Detect which cell encompasses the target text, then output its [X, Y] center coordinate. 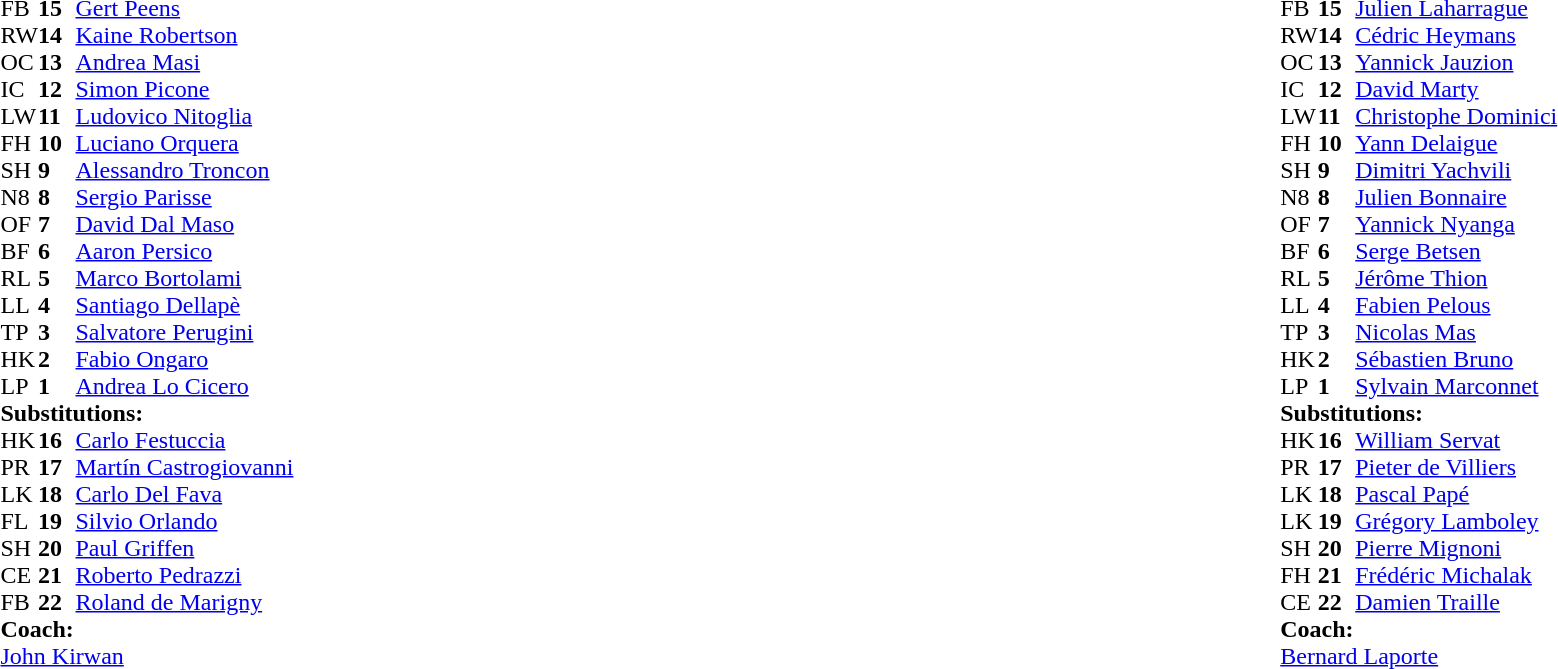
Sébastien Bruno [1456, 360]
Andrea Lo Cicero [185, 386]
Andrea Masi [185, 62]
FL [19, 522]
Marco Bortolami [185, 278]
Pieter de Villiers [1456, 468]
William Servat [1456, 440]
Kaine Robertson [185, 36]
Yannick Nyanga [1456, 224]
Bernard Laporte [1418, 656]
Damien Traille [1456, 602]
Fabien Pelous [1456, 306]
Nicolas Mas [1456, 332]
Sylvain Marconnet [1456, 386]
Alessandro Troncon [185, 170]
Paul Griffen [185, 548]
Ludovico Nitoglia [185, 116]
Roberto Pedrazzi [185, 576]
Luciano Orquera [185, 144]
Salvatore Perugini [185, 332]
Roland de Marigny [185, 602]
Serge Betsen [1456, 252]
Fabio Ongaro [185, 360]
Christophe Dominici [1456, 116]
Jérôme Thion [1456, 278]
Yann Delaigue [1456, 144]
Santiago Dellapè [185, 306]
Julien Bonnaire [1456, 198]
John Kirwan [146, 656]
Frédéric Michalak [1456, 576]
Martín Castrogiovanni [185, 468]
Aaron Persico [185, 252]
FB [19, 602]
Carlo Festuccia [185, 440]
Pascal Papé [1456, 494]
Grégory Lamboley [1456, 522]
Silvio Orlando [185, 522]
Simon Picone [185, 90]
David Dal Maso [185, 224]
Sergio Parisse [185, 198]
Dimitri Yachvili [1456, 170]
Carlo Del Fava [185, 494]
Pierre Mignoni [1456, 548]
David Marty [1456, 90]
Cédric Heymans [1456, 36]
Yannick Jauzion [1456, 62]
